Output the (x, y) coordinate of the center of the cell containing the given text.  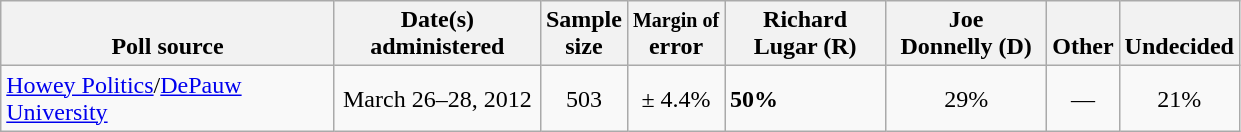
Poll source (168, 34)
JoeDonnelly (D) (966, 34)
50% (806, 98)
Other (1083, 34)
March 26–28, 2012 (437, 98)
Date(s)administered (437, 34)
29% (966, 98)
Samplesize (584, 34)
— (1083, 98)
503 (584, 98)
Howey Politics/DePauw University (168, 98)
RichardLugar (R) (806, 34)
21% (1179, 98)
± 4.4% (676, 98)
Margin oferror (676, 34)
Undecided (1179, 34)
